From the cell containing the given text, extract its center point as [x, y] coordinate. 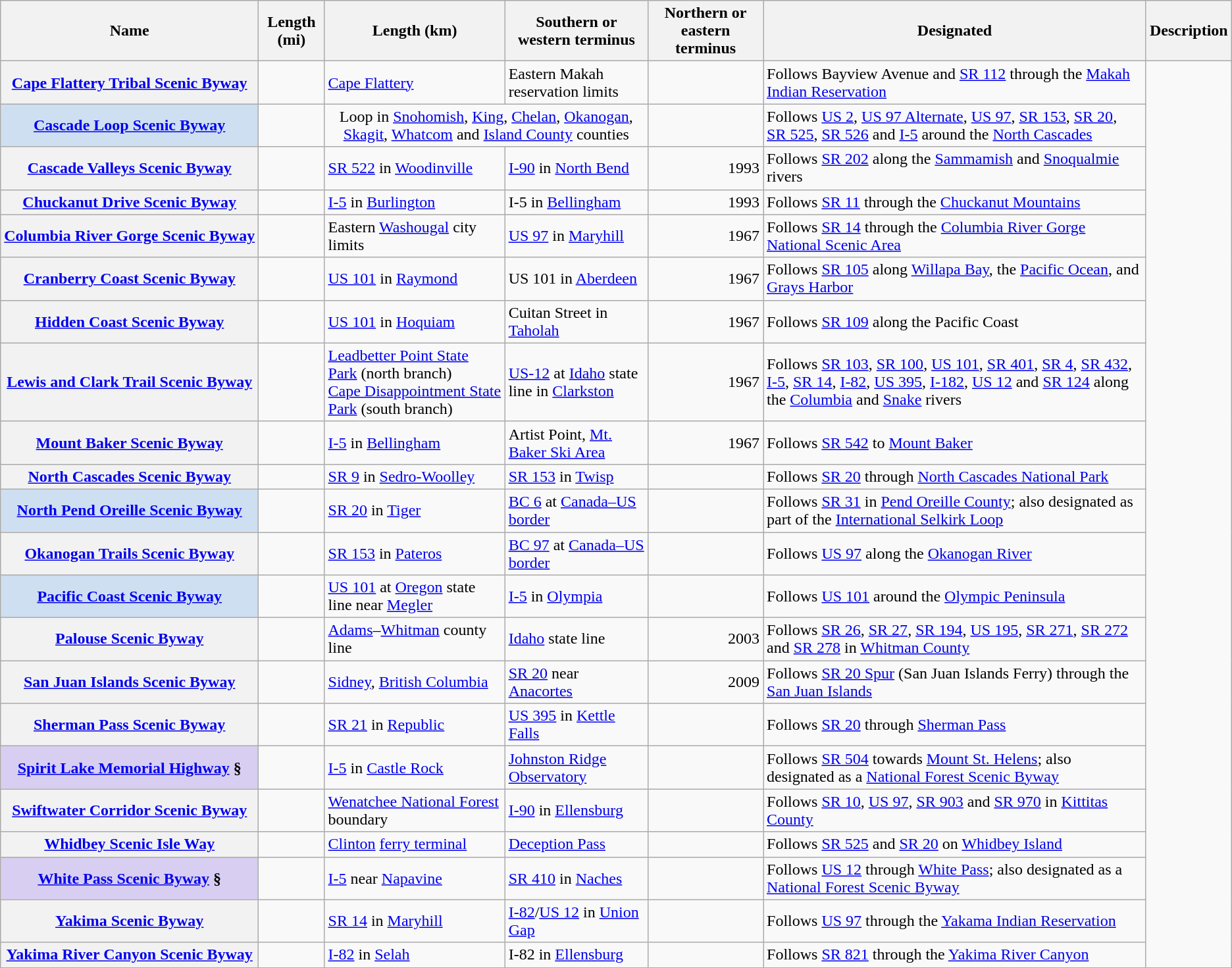
I-5 in Burlington [415, 202]
Cascade Loop Scenic Byway [130, 125]
I-5 in Castle Rock [415, 767]
Description [1189, 31]
Designated [955, 31]
Okanogan Trails Scenic Byway [130, 553]
Palouse Scenic Byway [130, 640]
SR 522 in Woodinville [415, 168]
Follows SR 20 Spur (San Juan Islands Ferry) through the San Juan Islands [955, 682]
Whidbey Scenic Isle Way [130, 844]
Follows SR 31 in Pend Oreille County; also designated as part of the International Selkirk Loop [955, 511]
White Pass Scenic Byway § [130, 878]
Follows SR 109 along the Pacific Coast [955, 321]
Chuckanut Drive Scenic Byway [130, 202]
SR 153 in Pateros [415, 553]
Yakima Scenic Byway [130, 921]
Follows SR 504 towards Mount St. Helens; also designated as a National Forest Scenic Byway [955, 767]
SR 20 near Anacortes [577, 682]
I-90 in Ellensburg [577, 811]
US-12 at Idaho state line in Clarkston [577, 382]
I-5 in Olympia [577, 596]
Follows SR 542 to Mount Baker [955, 442]
Follows SR 20 through North Cascades National Park [955, 476]
Length (km) [415, 31]
SR 9 in Sedro-Woolley [415, 476]
2009 [706, 682]
2003 [706, 640]
Follows SR 20 through Sherman Pass [955, 725]
Artist Point, Mt. Baker Ski Area [577, 442]
US 101 in Aberdeen [577, 279]
Follows SR 10, US 97, SR 903 and SR 970 in Kittitas County [955, 811]
Follows SR 202 along the Sammamish and Snoqualmie rivers [955, 168]
Follows SR 525 and SR 20 on Whidbey Island [955, 844]
Follows US 97 along the Okanogan River [955, 553]
Johnston Ridge Observatory [577, 767]
SR 21 in Republic [415, 725]
Follows SR 103, SR 100, US 101, SR 401, SR 4, SR 432, I-5, SR 14, I-82, US 395, I-182, US 12 and SR 124 along the Columbia and Snake rivers [955, 382]
Sidney, British Columbia [415, 682]
Follows US 97 through the Yakama Indian Reservation [955, 921]
BC 97 at Canada–US border [577, 553]
Mount Baker Scenic Byway [130, 442]
Follows SR 14 through the Columbia River Gorge National Scenic Area [955, 236]
Eastern Washougal city limits [415, 236]
Follows SR 105 along Willapa Bay, the Pacific Ocean, and Grays Harbor [955, 279]
Lewis and Clark Trail Scenic Byway [130, 382]
US 101 in Raymond [415, 279]
Cascade Valleys Scenic Byway [130, 168]
I-90 in North Bend [577, 168]
Southern or western terminus [577, 31]
US 395 in Kettle Falls [577, 725]
Deception Pass [577, 844]
Length (mi) [292, 31]
US 97 in Maryhill [577, 236]
Name [130, 31]
Columbia River Gorge Scenic Byway [130, 236]
SR 153 in Twisp [577, 476]
Wenatchee National Forest boundary [415, 811]
Sherman Pass Scenic Byway [130, 725]
SR 20 in Tiger [415, 511]
Spirit Lake Memorial Highway § [130, 767]
Follows SR 821 through the Yakima River Canyon [955, 955]
I-82 in Selah [415, 955]
Cape Flattery Tribal Scenic Byway [130, 83]
Follows US 12 through White Pass; also designated as a National Forest Scenic Byway [955, 878]
Northern or eastern terminus [706, 31]
Follows SR 26, SR 27, SR 194, US 195, SR 271, SR 272 and SR 278 in Whitman County [955, 640]
Follows US 2, US 97 Alternate, US 97, SR 153, SR 20, SR 525, SR 526 and I-5 around the North Cascades [955, 125]
Cuitan Street in Taholah [577, 321]
Yakima River Canyon Scenic Byway [130, 955]
I-5 near Napavine [415, 878]
Eastern Makah reservation limits [577, 83]
Adams–Whitman county line [415, 640]
North Pend Oreille Scenic Byway [130, 511]
Cranberry Coast Scenic Byway [130, 279]
Idaho state line [577, 640]
Follows Bayview Avenue and SR 112 through the Makah Indian Reservation [955, 83]
SR 410 in Naches [577, 878]
Clinton ferry terminal [415, 844]
Follows US 101 around the Olympic Peninsula [955, 596]
I-82/US 12 in Union Gap [577, 921]
Pacific Coast Scenic Byway [130, 596]
I-82 in Ellensburg [577, 955]
BC 6 at Canada–US border [577, 511]
US 101 at Oregon state line near Megler [415, 596]
US 101 in Hoquiam [415, 321]
Hidden Coast Scenic Byway [130, 321]
SR 14 in Maryhill [415, 921]
Follows SR 11 through the Chuckanut Mountains [955, 202]
Leadbetter Point State Park (north branch)Cape Disappointment State Park (south branch) [415, 382]
Swiftwater Corridor Scenic Byway [130, 811]
Loop in Snohomish, King, Chelan, Okanogan, Skagit, Whatcom and Island County counties [486, 125]
Cape Flattery [415, 83]
San Juan Islands Scenic Byway [130, 682]
North Cascades Scenic Byway [130, 476]
